Determine the (X, Y) coordinate at the center of the cell enclosing the given text.  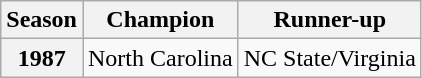
Season (42, 20)
Champion (160, 20)
1987 (42, 58)
NC State/Virginia (330, 58)
Runner-up (330, 20)
North Carolina (160, 58)
